Locate the cell with the specified text and output its (X, Y) center coordinate. 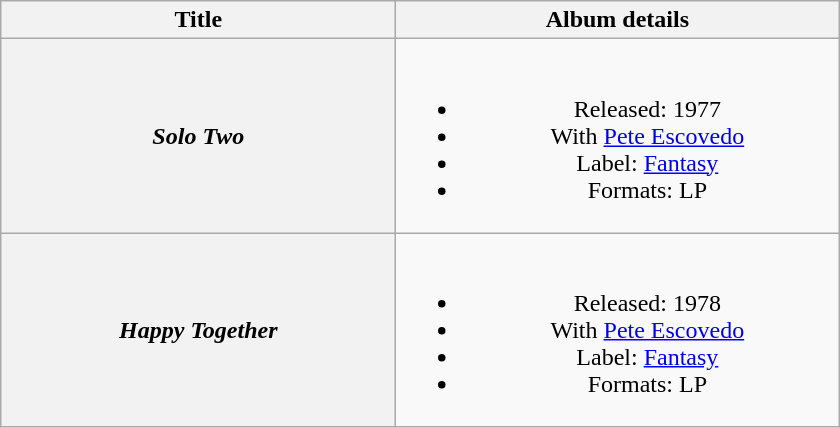
Happy Together (198, 330)
Released: 1978With Pete EscovedoLabel: FantasyFormats: LP (618, 330)
Solo Two (198, 136)
Released: 1977With Pete EscovedoLabel: FantasyFormats: LP (618, 136)
Title (198, 20)
Album details (618, 20)
